Capture the cell that displays the provided text and extract its [x, y] central coordinate. 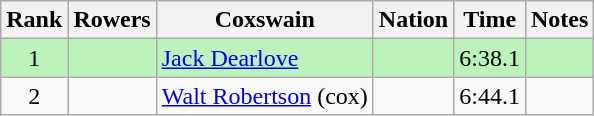
Coxswain [264, 20]
6:44.1 [490, 96]
Time [490, 20]
Rank [34, 20]
Notes [559, 20]
Rowers [112, 20]
Nation [413, 20]
Jack Dearlove [264, 58]
2 [34, 96]
Walt Robertson (cox) [264, 96]
6:38.1 [490, 58]
1 [34, 58]
